Locate the cell with the specified text and output its (x, y) center coordinate. 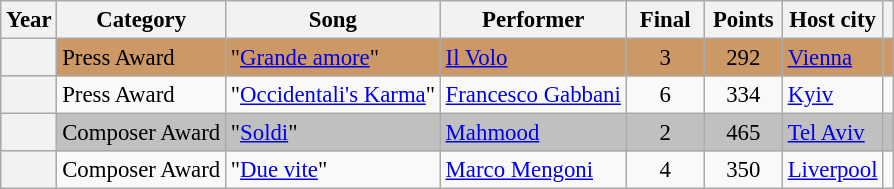
Francesco Gabbani (533, 95)
Points (743, 20)
Marco Mengoni (533, 170)
2 (665, 133)
Mahmood (533, 133)
Performer (533, 20)
Year (29, 20)
Kyiv (832, 95)
"Soldi" (332, 133)
350 (743, 170)
6 (665, 95)
Liverpool (832, 170)
4 (665, 170)
Song (332, 20)
292 (743, 58)
Final (665, 20)
"Due vite" (332, 170)
"Occidentali's Karma" (332, 95)
Tel Aviv (832, 133)
Vienna (832, 58)
"Grande amore" (332, 58)
Category (142, 20)
465 (743, 133)
Host city (832, 20)
3 (665, 58)
334 (743, 95)
Il Volo (533, 58)
